From the cell containing the given text, extract its center point as [x, y] coordinate. 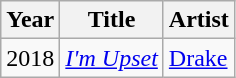
I'm Upset [112, 58]
Title [112, 20]
2018 [30, 58]
Drake [198, 58]
Artist [198, 20]
Year [30, 20]
